Detect which cell encompasses the target text, then output its (x, y) center coordinate. 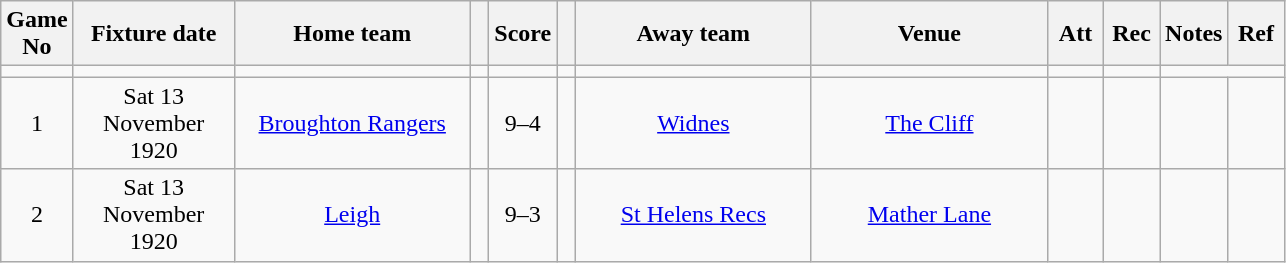
Notes (1194, 34)
Game No (37, 34)
9–4 (523, 123)
1 (37, 123)
2 (37, 215)
The Cliff (929, 123)
Away team (693, 34)
Home team (352, 34)
Rec (1132, 34)
Leigh (352, 215)
Mather Lane (929, 215)
Ref (1256, 34)
9–3 (523, 215)
Fixture date (154, 34)
Widnes (693, 123)
Venue (929, 34)
St Helens Recs (693, 215)
Att (1075, 34)
Score (523, 34)
Broughton Rangers (352, 123)
